Identify which cell holds the provided text, then report its (x, y) central coordinate. 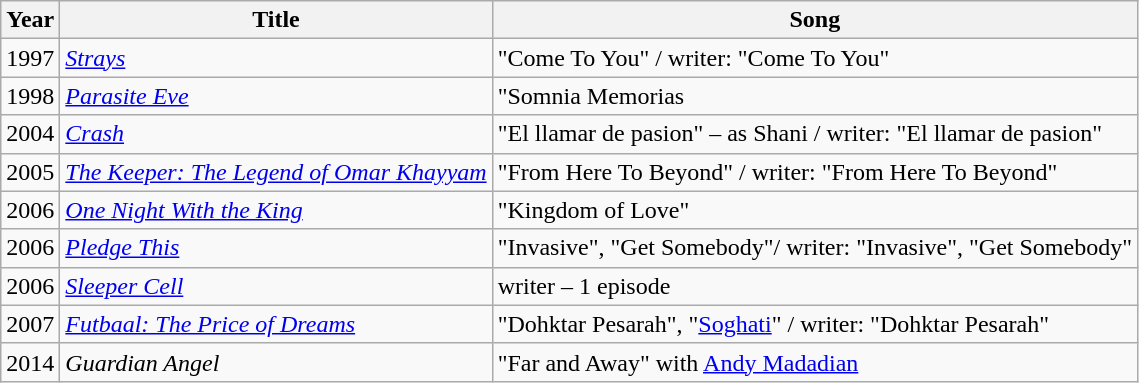
"Dohktar Pesarah", "Soghati" / writer: "Dohktar Pesarah" (814, 324)
"Come To You" / writer: "Come To You" (814, 58)
One Night With the King (276, 210)
Guardian Angel (276, 362)
"Invasive", "Get Somebody"/ writer: "Invasive", "Get Somebody" (814, 248)
Crash (276, 134)
1997 (30, 58)
Title (276, 20)
"Somnia Memorias (814, 96)
Year (30, 20)
"From Here To Beyond" / writer: "From Here To Beyond" (814, 172)
Song (814, 20)
2007 (30, 324)
Sleeper Cell (276, 286)
The Keeper: The Legend of Omar Khayyam (276, 172)
2014 (30, 362)
Strays (276, 58)
writer – 1 episode (814, 286)
"El llamar de pasion" – as Shani / writer: "El llamar de pasion" (814, 134)
2004 (30, 134)
1998 (30, 96)
Pledge This (276, 248)
Futbaal: The Price of Dreams (276, 324)
"Far and Away" with Andy Madadian (814, 362)
"Kingdom of Love" (814, 210)
2005 (30, 172)
Parasite Eve (276, 96)
